For the text-containing cell, return its midpoint in [X, Y] coordinate format. 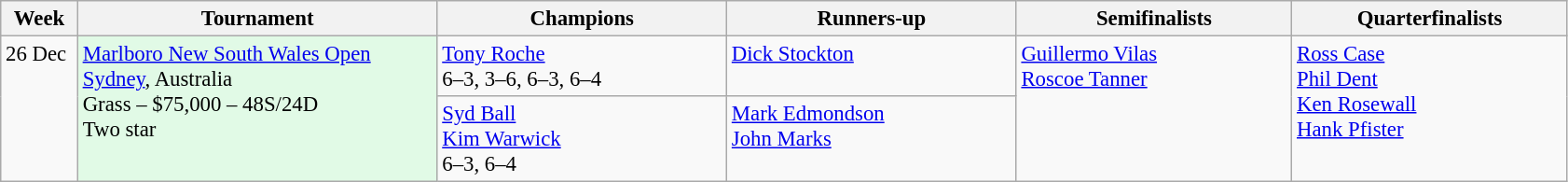
Runners-up [873, 19]
Mark Edmondson John Marks [873, 139]
Tony Roche 6–3, 3–6, 6–3, 6–4 [582, 67]
Champions [582, 19]
Tournament [257, 19]
Semifinalists [1154, 19]
Syd Ball Kim Warwick 6–3, 6–4 [582, 139]
Ross Case Phil Dent Ken Rosewall Hank Pfister [1430, 109]
Quarterfinalists [1430, 19]
26 Dec [39, 109]
Guillermo Vilas Roscoe Tanner [1154, 109]
Dick Stockton [873, 67]
Week [39, 19]
Marlboro New South Wales Open Sydney, Australia Grass – $75,000 – 48S/24D Two star [257, 109]
